Search for the cell housing the specified text and yield its (x, y) center coordinate. 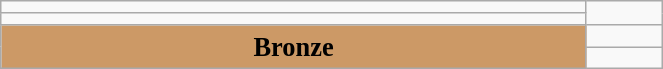
Bronze (294, 46)
